From the cell containing the given text, extract its center point as (X, Y) coordinate. 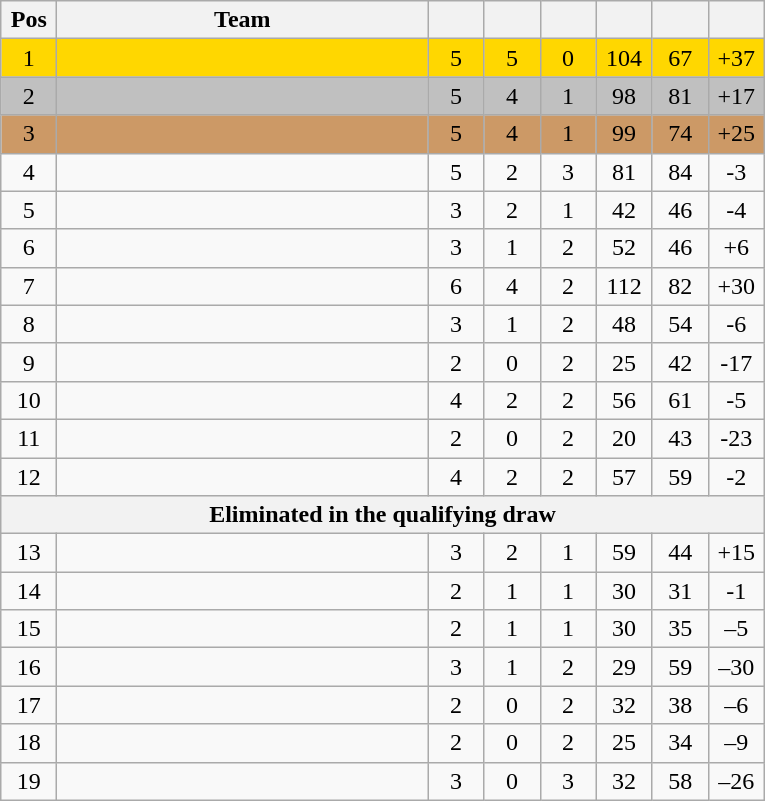
14 (29, 591)
104 (624, 58)
15 (29, 629)
58 (680, 781)
Pos (29, 20)
-23 (736, 438)
Eliminated in the qualifying draw (383, 515)
20 (624, 438)
–5 (736, 629)
-4 (736, 210)
9 (29, 362)
7 (29, 286)
17 (29, 705)
56 (624, 400)
52 (624, 248)
48 (624, 324)
19 (29, 781)
–30 (736, 667)
10 (29, 400)
-17 (736, 362)
29 (624, 667)
34 (680, 743)
Team (242, 20)
+30 (736, 286)
18 (29, 743)
43 (680, 438)
11 (29, 438)
31 (680, 591)
44 (680, 553)
8 (29, 324)
84 (680, 172)
-2 (736, 477)
13 (29, 553)
38 (680, 705)
-5 (736, 400)
16 (29, 667)
61 (680, 400)
67 (680, 58)
54 (680, 324)
-1 (736, 591)
+37 (736, 58)
+17 (736, 96)
+15 (736, 553)
98 (624, 96)
57 (624, 477)
-3 (736, 172)
–6 (736, 705)
99 (624, 134)
12 (29, 477)
35 (680, 629)
82 (680, 286)
–26 (736, 781)
112 (624, 286)
74 (680, 134)
+25 (736, 134)
-6 (736, 324)
–9 (736, 743)
+6 (736, 248)
